For the text-containing cell, return its midpoint in [X, Y] coordinate format. 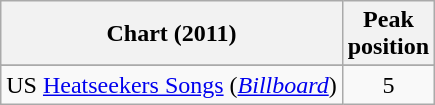
Peakposition [388, 34]
US Heatseekers Songs (Billboard) [172, 85]
Chart (2011) [172, 34]
5 [388, 85]
